Output the [X, Y] coordinate of the center of the cell containing the given text.  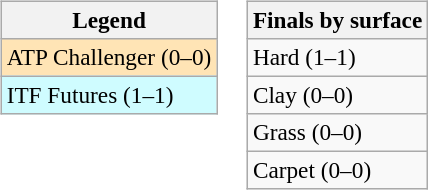
Clay (0–0) [337, 95]
Finals by surface [337, 20]
ATP Challenger (0–0) [108, 57]
Hard (1–1) [337, 57]
ITF Futures (1–1) [108, 95]
Grass (0–0) [337, 133]
Legend [108, 20]
Carpet (0–0) [337, 171]
